Locate the cell with the specified text and output its (X, Y) center coordinate. 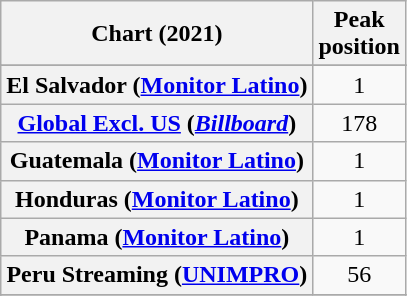
Peakposition (359, 34)
Chart (2021) (157, 34)
Panama (Monitor Latino) (157, 237)
56 (359, 275)
Honduras (Monitor Latino) (157, 199)
Guatemala (Monitor Latino) (157, 161)
Peru Streaming (UNIMPRO) (157, 275)
178 (359, 123)
Global Excl. US (Billboard) (157, 123)
El Salvador (Monitor Latino) (157, 85)
